Locate the cell with the specified text and output its [X, Y] center coordinate. 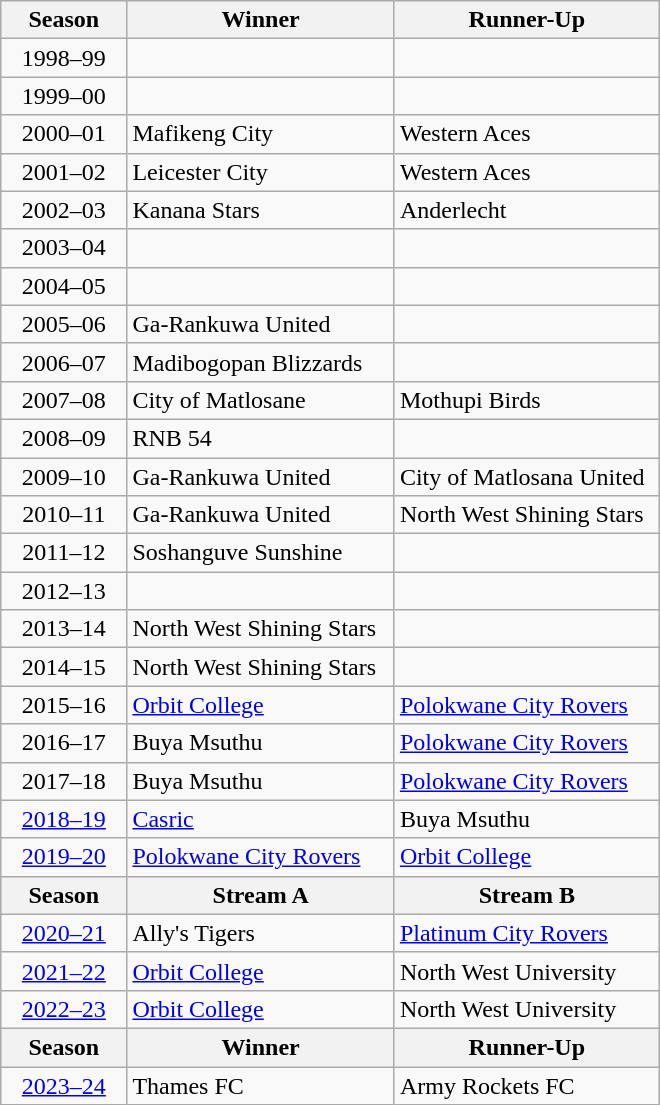
Stream B [526, 895]
2023–24 [64, 1085]
2015–16 [64, 705]
2008–09 [64, 438]
City of Matlosana United [526, 477]
2004–05 [64, 286]
2002–03 [64, 210]
Army Rockets FC [526, 1085]
2007–08 [64, 400]
2018–19 [64, 819]
2012–13 [64, 591]
Platinum City Rovers [526, 933]
Madibogopan Blizzards [260, 362]
Stream A [260, 895]
2020–21 [64, 933]
2021–22 [64, 971]
2001–02 [64, 172]
Thames FC [260, 1085]
Leicester City [260, 172]
2014–15 [64, 667]
Soshanguve Sunshine [260, 553]
RNB 54 [260, 438]
2005–06 [64, 324]
Casric [260, 819]
2000–01 [64, 134]
City of Matlosane [260, 400]
2003–04 [64, 248]
2010–11 [64, 515]
2013–14 [64, 629]
2011–12 [64, 553]
Mothupi Birds [526, 400]
2019–20 [64, 857]
2022–23 [64, 1009]
2017–18 [64, 781]
2016–17 [64, 743]
Mafikeng City [260, 134]
2009–10 [64, 477]
2006–07 [64, 362]
Kanana Stars [260, 210]
1999–00 [64, 96]
Ally's Tigers [260, 933]
Anderlecht [526, 210]
1998–99 [64, 58]
